For the text-containing cell, return its midpoint in (X, Y) coordinate format. 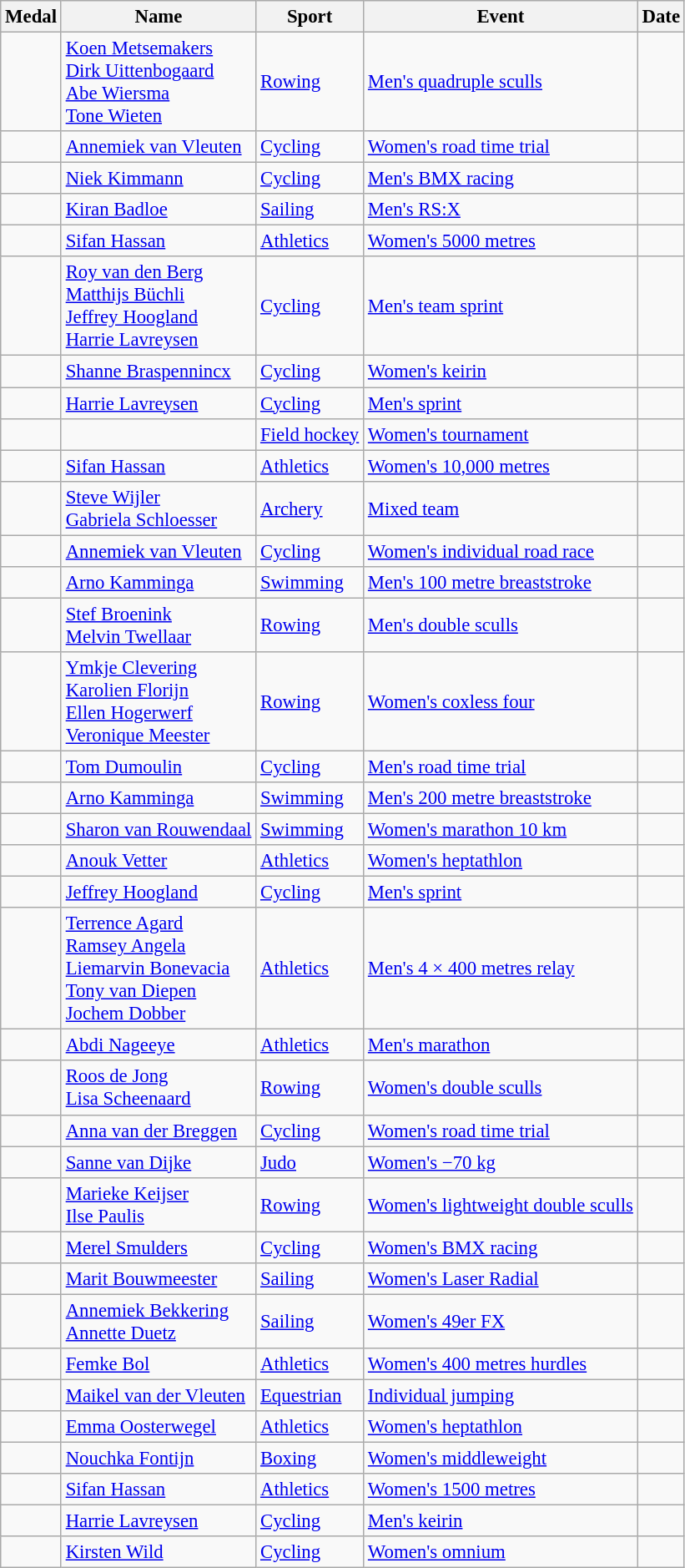
Judo (310, 1162)
Niek Kimmann (159, 179)
Tom Dumoulin (159, 766)
Women's 5000 metres (501, 241)
Women's −70 kg (501, 1162)
Kirsten Wild (159, 1552)
Event (501, 17)
Koen MetsemakersDirk UittenbogaardAbe WiersmaTone Wieten (159, 82)
Mixed team (501, 508)
Men's quadruple sculls (501, 82)
Men's BMX racing (501, 179)
Terrence AgardRamsey AngelaLiemarvin BonevaciaTony van DiepenJochem Dobber (159, 969)
Men's team sprint (501, 307)
Women's tournament (501, 434)
Men's road time trial (501, 766)
Kiran Badloe (159, 210)
Women's 400 metres hurdles (501, 1364)
Abdi Nageeye (159, 1045)
Roy van den BergMatthijs BüchliJeffrey HooglandHarrie Lavreysen (159, 307)
Women's double sculls (501, 1089)
Name (159, 17)
Steve WijlerGabriela Schloesser (159, 508)
Boxing (310, 1459)
Emma Oosterwegel (159, 1427)
Women's keirin (501, 372)
Roos de JongLisa Scheenaard (159, 1089)
Medal (32, 17)
Femke Bol (159, 1364)
Women's individual road race (501, 551)
Maikel van der Vleuten (159, 1395)
Annemiek BekkeringAnnette Duetz (159, 1321)
Women's omnium (501, 1552)
Women's Laser Radial (501, 1279)
Men's 200 metre breaststroke (501, 798)
Jeffrey Hoogland (159, 893)
Equestrian (310, 1395)
Individual jumping (501, 1395)
Anna van der Breggen (159, 1130)
Archery (310, 508)
Sanne van Dijke (159, 1162)
Merel Smulders (159, 1247)
Women's 49er FX (501, 1321)
Marit Bouwmeester (159, 1279)
Women's 10,000 metres (501, 466)
Men's 4 × 400 metres relay (501, 969)
Women's coxless four (501, 701)
Men's 100 metre breaststroke (501, 583)
Field hockey (310, 434)
Women's 1500 metres (501, 1490)
Women's lightweight double sculls (501, 1204)
Ymkje CleveringKarolien FlorijnEllen HogerwerfVeronique Meester (159, 701)
Men's RS:X (501, 210)
Women's middleweight (501, 1459)
Men's keirin (501, 1521)
Sharon van Rouwendaal (159, 830)
Shanne Braspennincx (159, 372)
Sport (310, 17)
Women's BMX racing (501, 1247)
Women's marathon 10 km (501, 830)
Stef BroeninkMelvin Twellaar (159, 625)
Nouchka Fontijn (159, 1459)
Anouk Vetter (159, 861)
Date (661, 17)
Men's marathon (501, 1045)
Men's double sculls (501, 625)
Marieke KeijserIlse Paulis (159, 1204)
